Find where the given text appears and provide that cell's center as [x, y] coordinate. 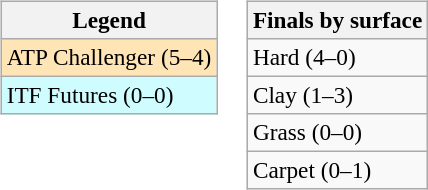
Legend [108, 20]
ATP Challenger (5–4) [108, 57]
Grass (0–0) [337, 133]
Carpet (0–1) [337, 171]
Clay (1–3) [337, 95]
ITF Futures (0–0) [108, 95]
Finals by surface [337, 20]
Hard (4–0) [337, 57]
